Identify which cell holds the provided text, then report its (X, Y) central coordinate. 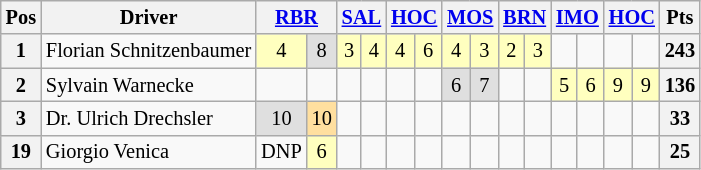
MOS (470, 17)
BRN (524, 17)
5 (564, 85)
243 (680, 51)
SAL (362, 17)
DNP (281, 152)
Sylvain Warnecke (148, 85)
7 (484, 85)
Dr. Ulrich Drechsler (148, 118)
19 (21, 152)
IMO (578, 17)
Florian Schnitzenbaumer (148, 51)
Driver (148, 17)
Giorgio Venica (148, 152)
136 (680, 85)
RBR (296, 17)
33 (680, 118)
Pts (680, 17)
1 (21, 51)
25 (680, 152)
8 (322, 51)
Pos (21, 17)
